Find where the given text appears and provide that cell's center as [X, Y] coordinate. 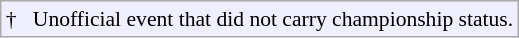
† Unofficial event that did not carry championship status. [260, 19]
